Find where the given text appears and provide that cell's center as [X, Y] coordinate. 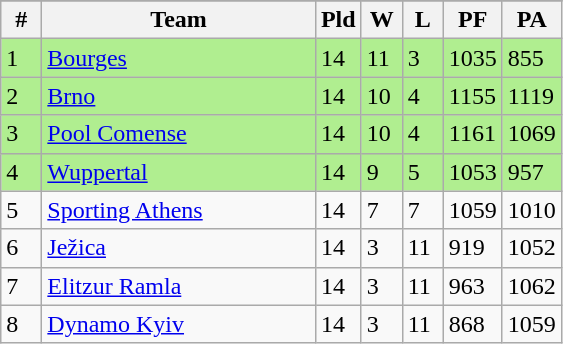
1062 [532, 286]
868 [472, 324]
1035 [472, 58]
Pool Comense [179, 134]
1155 [472, 96]
2 [22, 96]
L [422, 20]
Wuppertal [179, 172]
W [382, 20]
Sporting Athens [179, 210]
963 [472, 286]
Dynamo Kyiv [179, 324]
Ježica [179, 248]
1119 [532, 96]
957 [532, 172]
Elitzur Ramla [179, 286]
Pld [338, 20]
1053 [472, 172]
855 [532, 58]
Brno [179, 96]
# [22, 20]
1010 [532, 210]
PA [532, 20]
1161 [472, 134]
Team [179, 20]
Bourges [179, 58]
1069 [532, 134]
1 [22, 58]
PF [472, 20]
919 [472, 248]
9 [382, 172]
8 [22, 324]
1052 [532, 248]
6 [22, 248]
